Scan for the cell matching the given text and deliver its [x, y] coordinate at center. 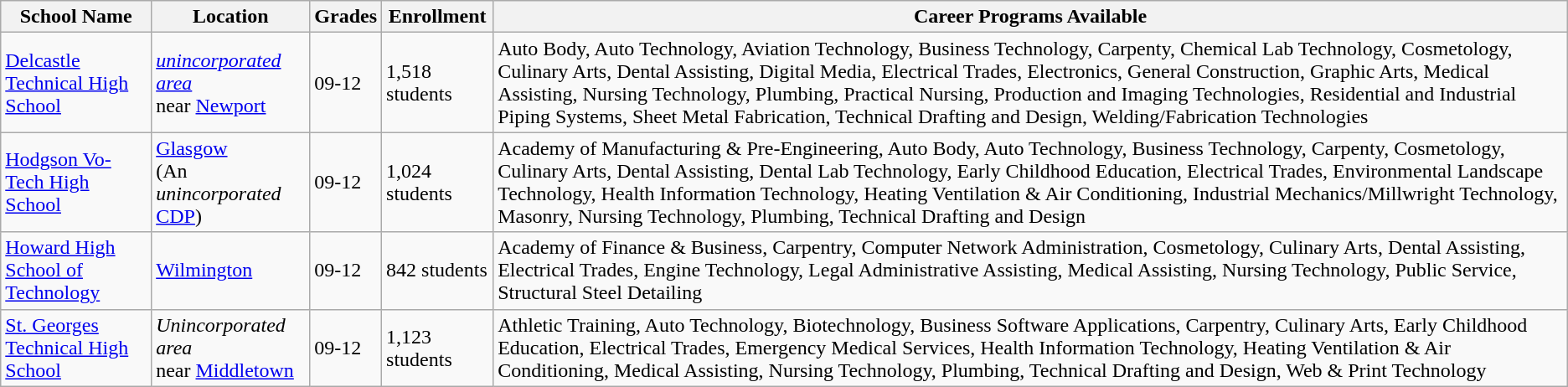
Hodgson Vo-Tech High School [76, 183]
Glasgow(An unincorporated CDP) [231, 183]
Location [231, 17]
842 students [437, 271]
Grades [346, 17]
Howard High School of Technology [76, 271]
1,024 students [437, 183]
unincorporated areanear Newport [231, 82]
School Name [76, 17]
St. Georges Technical High School [76, 348]
Delcastle Technical High School [76, 82]
Enrollment [437, 17]
Career Programs Available [1030, 17]
1,123 students [437, 348]
Wilmington [231, 271]
1,518 students [437, 82]
Unincorporated areanear Middletown [231, 348]
